Determine the (x, y) coordinate at the center of the cell enclosing the given text.  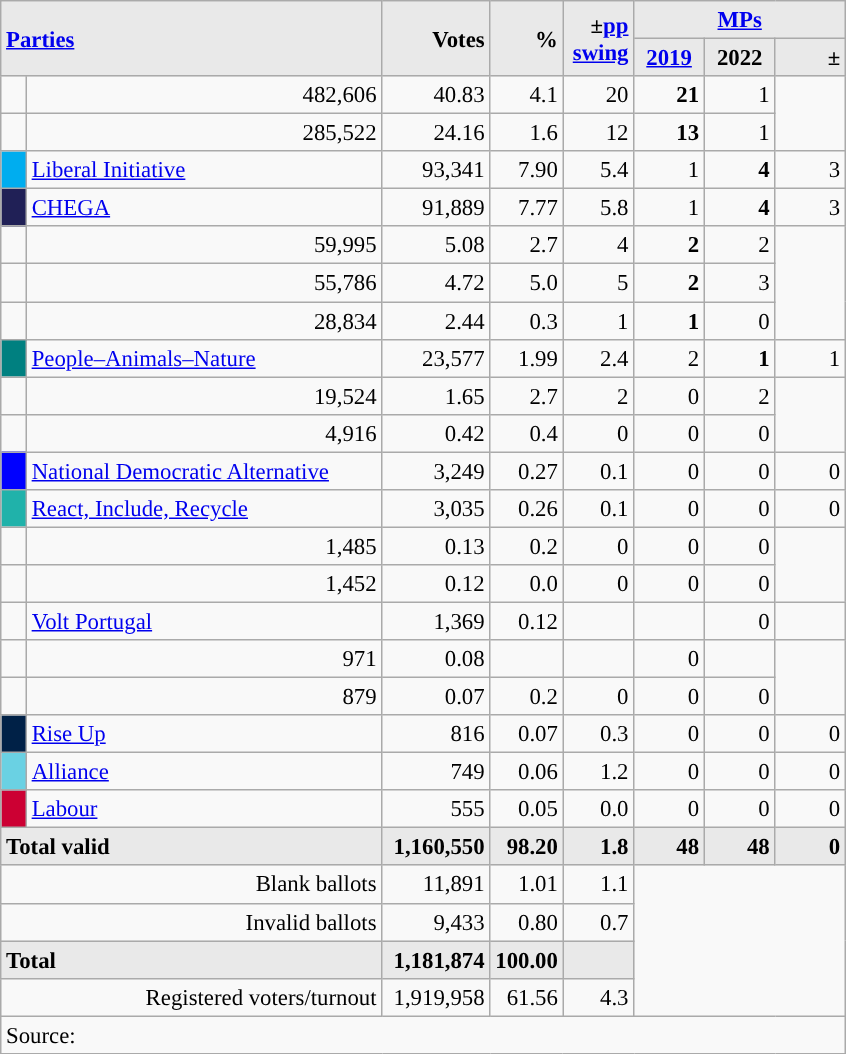
±pp swing (598, 38)
13 (670, 133)
100.00 (526, 960)
Rise Up (204, 734)
971 (204, 659)
2.4 (598, 358)
1,485 (204, 546)
285,522 (204, 133)
0.42 (436, 433)
0.05 (526, 809)
Votes (436, 38)
482,606 (204, 95)
20 (598, 95)
5.0 (526, 283)
4.3 (598, 997)
1.65 (436, 396)
7.90 (526, 170)
555 (436, 809)
4.1 (526, 95)
Invalid ballots (192, 922)
4.72 (436, 283)
Volt Portugal (204, 621)
0.80 (526, 922)
5.08 (436, 245)
Blank ballots (192, 885)
1,452 (204, 584)
61.56 (526, 997)
28,834 (204, 321)
3,035 (436, 509)
23,577 (436, 358)
1.99 (526, 358)
CHEGA (204, 208)
55,786 (204, 283)
0.27 (526, 471)
1.6 (526, 133)
MPs (740, 20)
1.8 (598, 847)
1.1 (598, 885)
Parties (192, 38)
91,889 (436, 208)
Alliance (204, 772)
0.08 (436, 659)
National Democratic Alternative (204, 471)
11,891 (436, 885)
19,524 (204, 396)
0.26 (526, 509)
98.20 (526, 847)
1.2 (598, 772)
% (526, 38)
0.06 (526, 772)
2.44 (436, 321)
0.4 (526, 433)
0.7 (598, 922)
7.77 (526, 208)
React, Include, Recycle (204, 509)
3,249 (436, 471)
Registered voters/turnout (192, 997)
9,433 (436, 922)
1,160,550 (436, 847)
24.16 (436, 133)
2019 (670, 58)
12 (598, 133)
Total valid (192, 847)
93,341 (436, 170)
40.83 (436, 95)
5 (598, 283)
59,995 (204, 245)
1,369 (436, 621)
5.8 (598, 208)
879 (204, 697)
816 (436, 734)
1.01 (526, 885)
2022 (740, 58)
People–Animals–Nature (204, 358)
Labour (204, 809)
1,181,874 (436, 960)
21 (670, 95)
Liberal Initiative (204, 170)
4,916 (204, 433)
0.13 (436, 546)
5.4 (598, 170)
± (810, 58)
749 (436, 772)
Source: (424, 1035)
1,919,958 (436, 997)
Total (192, 960)
